Identify which cell holds the provided text, then report its [x, y] central coordinate. 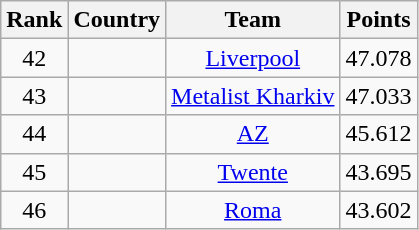
45 [34, 172]
45.612 [378, 134]
47.033 [378, 96]
46 [34, 210]
Points [378, 20]
Roma [253, 210]
Country [117, 20]
Liverpool [253, 58]
43.602 [378, 210]
Twente [253, 172]
42 [34, 58]
Team [253, 20]
43 [34, 96]
44 [34, 134]
47.078 [378, 58]
Metalist Kharkiv [253, 96]
43.695 [378, 172]
Rank [34, 20]
AZ [253, 134]
